For the text-containing cell, return its midpoint in [X, Y] coordinate format. 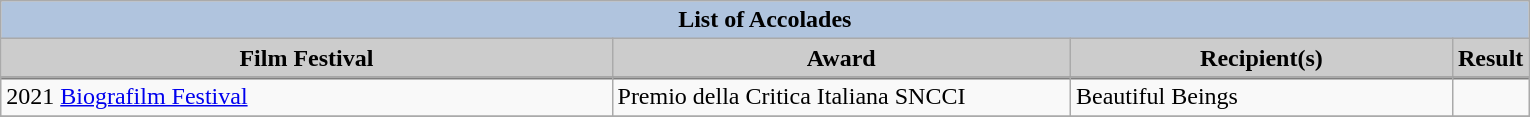
Recipient(s) [1261, 58]
Award [841, 58]
List of Accolades [765, 20]
2021 Biografilm Festival [306, 97]
Premio della Critica Italiana SNCCI [841, 97]
Beautiful Beings [1261, 97]
Film Festival [306, 58]
Result [1490, 58]
